Return the (X, Y) coordinate for the center point of the cell that contains the specified text.  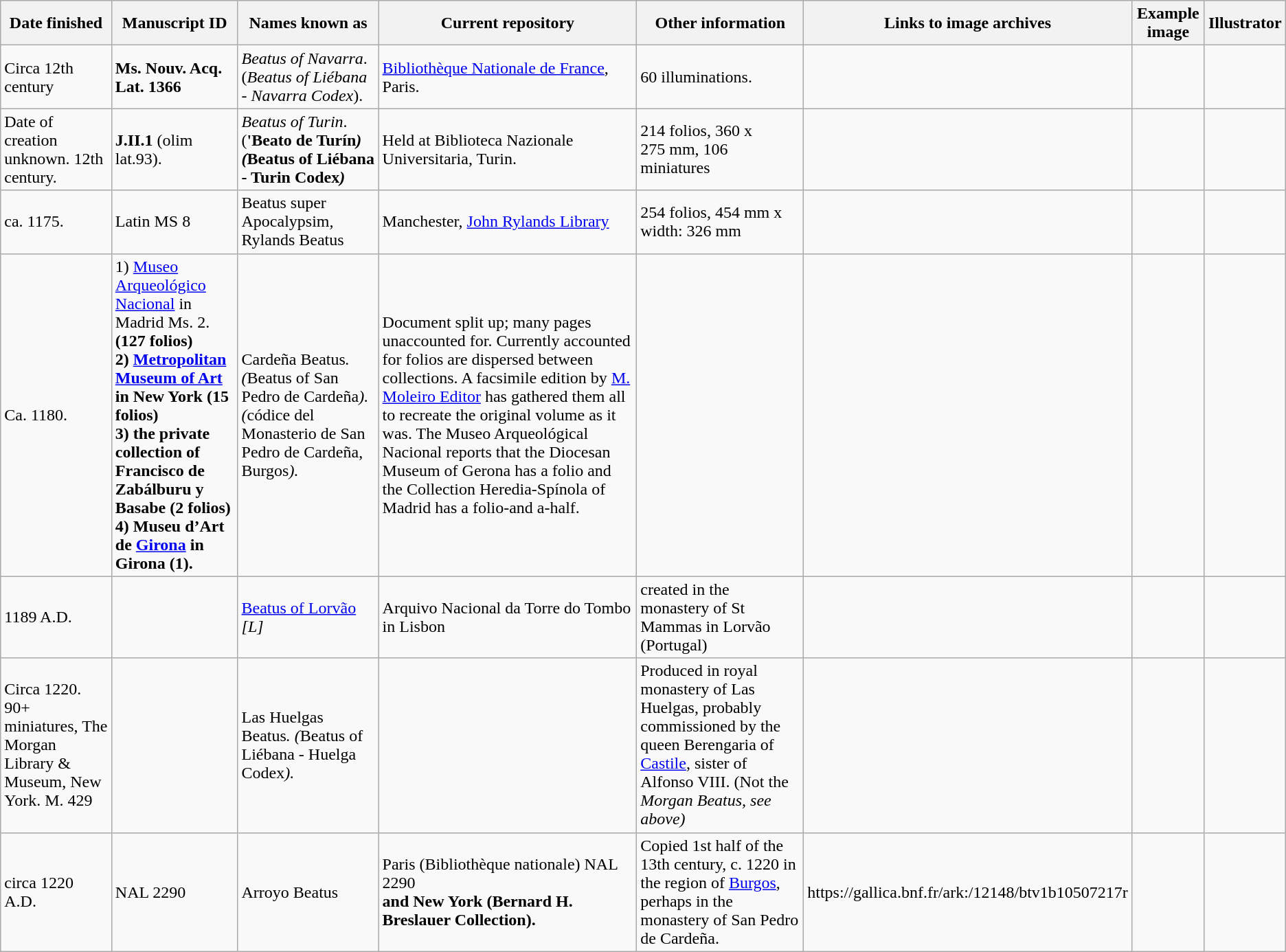
Cardeña Beatus. (Beatus of San Pedro de Cardeña). (códice del Monasterio de San Pedro de Cardeña, Burgos). (308, 415)
circa 1220 A.D. (56, 892)
Bibliothèque Nationale de France, Paris. (508, 77)
Latin MS 8 (174, 222)
Copied 1st half of the 13th century, c. 1220 in the region of Burgos, perhaps in the monastery of San Pedro de Cardeña. (720, 892)
J.II.1 (olim lat.93). (174, 150)
Beatus super Apocalypsim, Rylands Beatus (308, 222)
Arquivo Nacional da Torre do Tombo in Lisbon (508, 617)
Beatus of Lorvão [L] (308, 617)
Held at Biblioteca Nazionale Universitaria, Turin. (508, 150)
Circa 1220. 90+ miniatures, The Morgan Library & Museum, New York. M. 429 (56, 745)
254 folios, 454 mm x width: 326 mm (720, 222)
Arroyo Beatus (308, 892)
Manchester, John Rylands Library (508, 222)
https://gallica.bnf.fr/ark:/12148/btv1b10507217r (968, 892)
Ca. 1180. (56, 415)
Las Huelgas Beatus. (Beatus of Liébana - Huelga Codex). (308, 745)
Illustrator (1245, 23)
Manuscript ID (174, 23)
ca. 1175. (56, 222)
60 illuminations. (720, 77)
Example image (1168, 23)
214 folios, 360 x 275 mm, 106 miniatures (720, 150)
Names known as (308, 23)
Other information (720, 23)
1189 A.D. (56, 617)
Beatus of Turin. ('Beato de Turín) (Beatus of Liébana - Turin Codex) (308, 150)
Circa 12th century (56, 77)
Beatus of Navarra.(Beatus of Liébana - Navarra Codex). (308, 77)
Links to image archives (968, 23)
Paris (Bibliothèque nationale) NAL 2290and New York (Bernard H. Breslauer Collection). (508, 892)
Date finished (56, 23)
Date of creation unknown. 12th century. (56, 150)
NAL 2290 (174, 892)
created in the monastery of St Mammas in Lorvão (Portugal) (720, 617)
Current repository (508, 23)
Ms. Nouv. Acq. Lat. 1366 (174, 77)
